Return (x, y) of the center of cell containing provided text 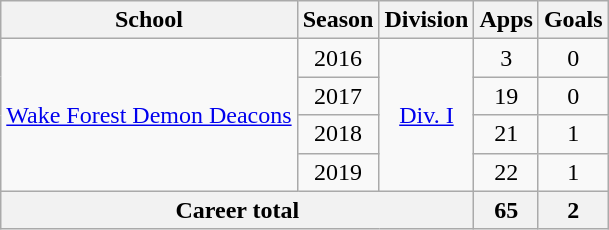
2019 (338, 172)
Career total (238, 210)
2017 (338, 96)
Division (426, 20)
3 (506, 58)
22 (506, 172)
2 (573, 210)
19 (506, 96)
Goals (573, 20)
Apps (506, 20)
Div. I (426, 115)
2018 (338, 134)
21 (506, 134)
School (149, 20)
Wake Forest Demon Deacons (149, 115)
65 (506, 210)
Season (338, 20)
2016 (338, 58)
